Capture the cell that displays the provided text and extract its (X, Y) central coordinate. 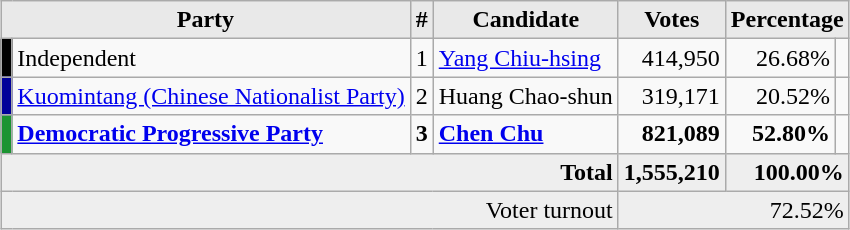
# (422, 20)
Party (206, 20)
2 (422, 96)
Votes (672, 20)
20.52% (780, 96)
Democratic Progressive Party (211, 134)
26.68% (780, 58)
821,089 (672, 134)
Independent (211, 58)
1,555,210 (672, 172)
319,171 (672, 96)
Voter turnout (310, 210)
414,950 (672, 58)
Huang Chao-shun (526, 96)
Kuomintang (Chinese Nationalist Party) (211, 96)
1 (422, 58)
Percentage (787, 20)
72.52% (734, 210)
52.80% (780, 134)
Yang Chiu-hsing (526, 58)
Candidate (526, 20)
Chen Chu (526, 134)
3 (422, 134)
Total (310, 172)
100.00% (787, 172)
